Pinpoint the cell where the given text exists, returning its [x, y] midpoint coordinate. 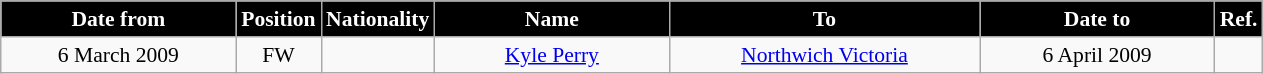
FW [278, 55]
6 March 2009 [118, 55]
Date to [1098, 19]
Ref. [1239, 19]
Position [278, 19]
Name [552, 19]
To [824, 19]
Date from [118, 19]
Northwich Victoria [824, 55]
6 April 2009 [1098, 55]
Nationality [378, 19]
Kyle Perry [552, 55]
